Detect which cell encompasses the target text, then output its (X, Y) center coordinate. 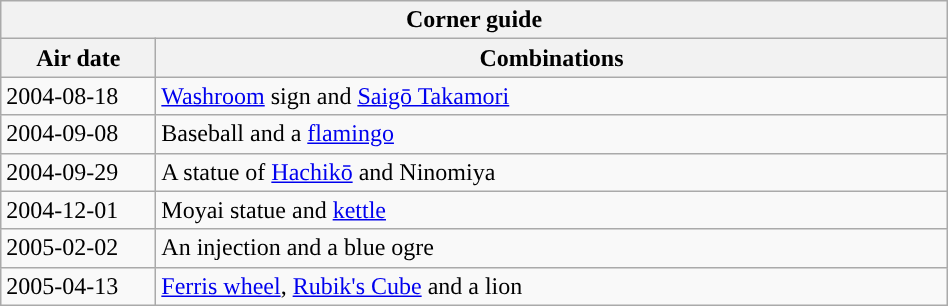
2005-02-02 (78, 248)
2004-09-29 (78, 172)
2004-09-08 (78, 134)
A statue of Hachikō and Ninomiya (552, 172)
Baseball and a flamingo (552, 134)
Ferris wheel, Rubik's Cube and a lion (552, 286)
Air date (78, 58)
Corner guide (474, 20)
2005-04-13 (78, 286)
2004-12-01 (78, 210)
Moyai statue and kettle (552, 210)
An injection and a blue ogre (552, 248)
Washroom sign and Saigō Takamori (552, 96)
2004-08-18 (78, 96)
Combinations (552, 58)
